Provide the [x, y] coordinate of the cell's center where the given text is located.  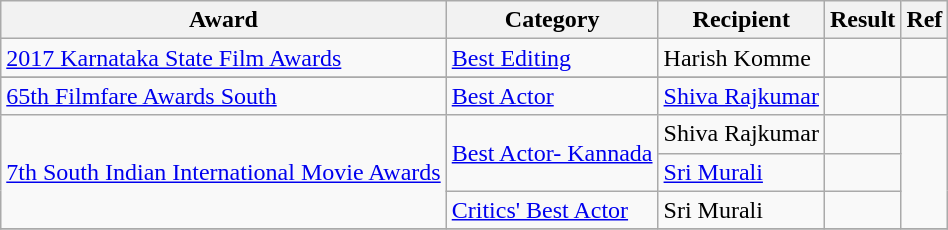
2017 Karnataka State Film Awards [224, 58]
Harish Komme [741, 58]
Ref [924, 20]
65th Filmfare Awards South [224, 96]
Award [224, 20]
Critics' Best Actor [552, 210]
Best Actor [552, 96]
Result [862, 20]
Best Actor- Kannada [552, 153]
Best Editing [552, 58]
7th South Indian International Movie Awards [224, 172]
Category [552, 20]
Recipient [741, 20]
